Scan for the cell matching the given text and deliver its [x, y] coordinate at center. 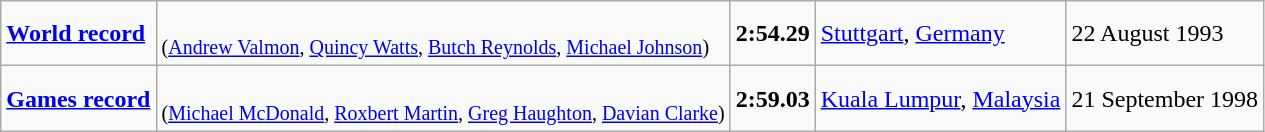
Stuttgart, Germany [940, 34]
World record [78, 34]
2:59.03 [772, 98]
(Andrew Valmon, Quincy Watts, Butch Reynolds, Michael Johnson) [443, 34]
Games record [78, 98]
Kuala Lumpur, Malaysia [940, 98]
(Michael McDonald, Roxbert Martin, Greg Haughton, Davian Clarke) [443, 98]
21 September 1998 [1165, 98]
2:54.29 [772, 34]
22 August 1993 [1165, 34]
